Detect which cell encompasses the target text, then output its [X, Y] center coordinate. 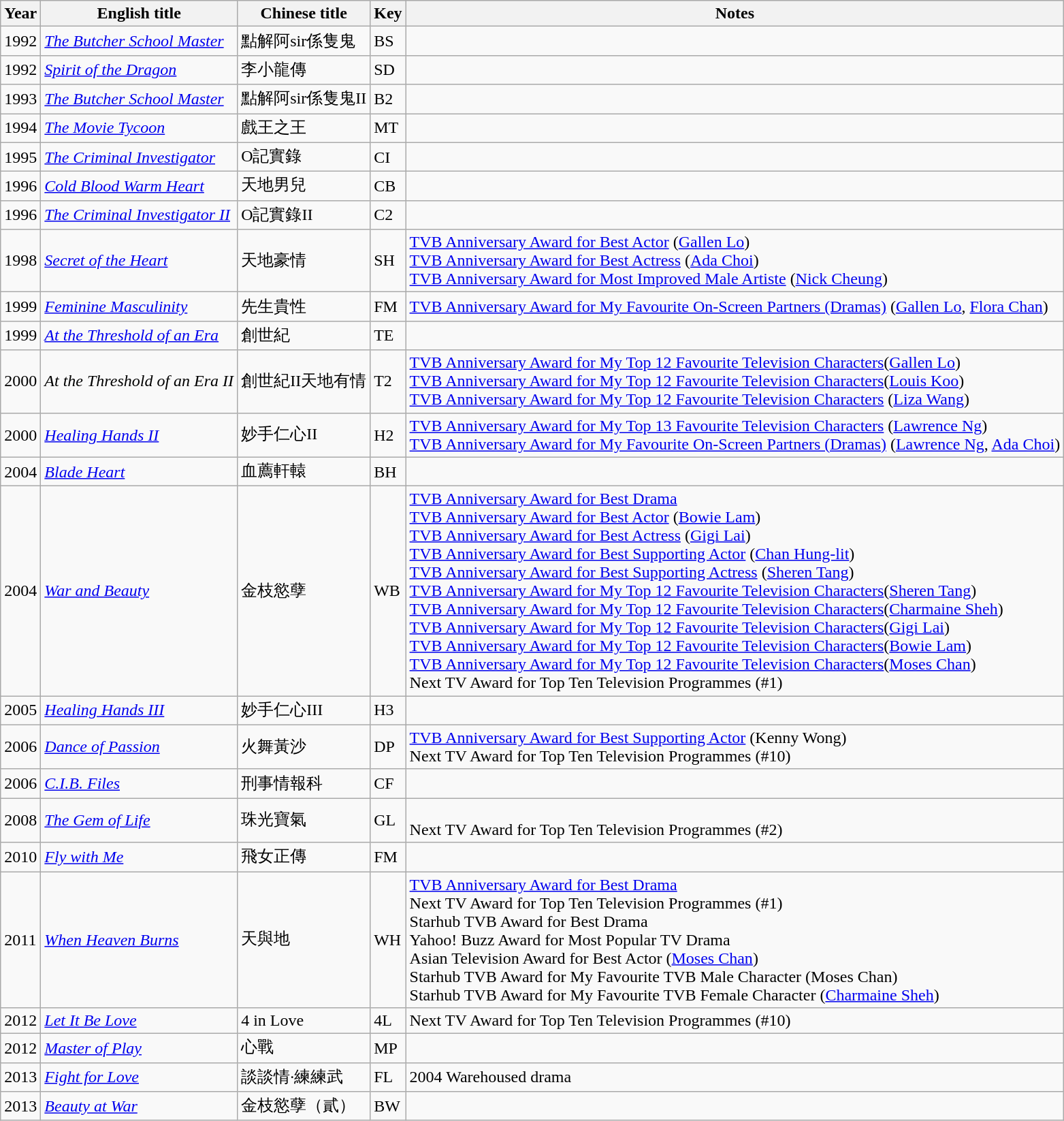
飛女正傳 [304, 857]
C.I.B. Files [139, 783]
The Criminal Investigator [139, 157]
The Criminal Investigator II [139, 215]
金枝慾孽 [304, 591]
H2 [388, 435]
The Movie Tycoon [139, 128]
BS [388, 41]
金枝慾孽（貳） [304, 1106]
Let It Be Love [139, 1021]
Fly with Me [139, 857]
Dance of Passion [139, 746]
妙手仁心III [304, 711]
GL [388, 820]
1998 [20, 261]
TE [388, 335]
Fight for Love [139, 1077]
1994 [20, 128]
Cold Blood Warm Heart [139, 187]
李小龍傳 [304, 69]
刑事情報科 [304, 783]
妙手仁心II [304, 435]
Secret of the Heart [139, 261]
Year [20, 14]
TVB Anniversary Award for My Favourite On-Screen Partners (Dramas) (Gallen Lo, Flora Chan) [735, 306]
1995 [20, 157]
2008 [20, 820]
Healing Hands III [139, 711]
T2 [388, 381]
At the Threshold of an Era II [139, 381]
2010 [20, 857]
1993 [20, 99]
血薦軒轅 [304, 471]
BH [388, 471]
Next TV Award for Top Ten Television Programmes (#2) [735, 820]
2011 [20, 940]
SH [388, 261]
創世紀II天地有情 [304, 381]
FL [388, 1077]
War and Beauty [139, 591]
O記實錄II [304, 215]
心戰 [304, 1049]
TVB Anniversary Award for Best Supporting Actor (Kenny Wong)Next TV Award for Top Ten Television Programmes (#10) [735, 746]
點解阿sir係隻鬼 [304, 41]
B2 [388, 99]
Healing Hands II [139, 435]
DP [388, 746]
WB [388, 591]
BW [388, 1106]
Next TV Award for Top Ten Television Programmes (#10) [735, 1021]
2004 Warehoused drama [735, 1077]
At the Threshold of an Era [139, 335]
Key [388, 14]
H3 [388, 711]
先生貴性 [304, 306]
CB [388, 187]
火舞黃沙 [304, 746]
SD [388, 69]
點解阿sir係隻鬼II [304, 99]
CF [388, 783]
The Gem of Life [139, 820]
Master of Play [139, 1049]
戲王之王 [304, 128]
珠光寶氣 [304, 820]
English title [139, 14]
Feminine Masculinity [139, 306]
Beauty at War [139, 1106]
Spirit of the Dragon [139, 69]
4L [388, 1021]
談談情·練練武 [304, 1077]
創世紀 [304, 335]
天地豪情 [304, 261]
天地男兒 [304, 187]
Notes [735, 14]
When Heaven Burns [139, 940]
MP [388, 1049]
2005 [20, 711]
WH [388, 940]
C2 [388, 215]
Blade Heart [139, 471]
天與地 [304, 940]
MT [388, 128]
CI [388, 157]
4 in Love [304, 1021]
O記實錄 [304, 157]
Chinese title [304, 14]
